Return (x, y) of the center of cell containing provided text 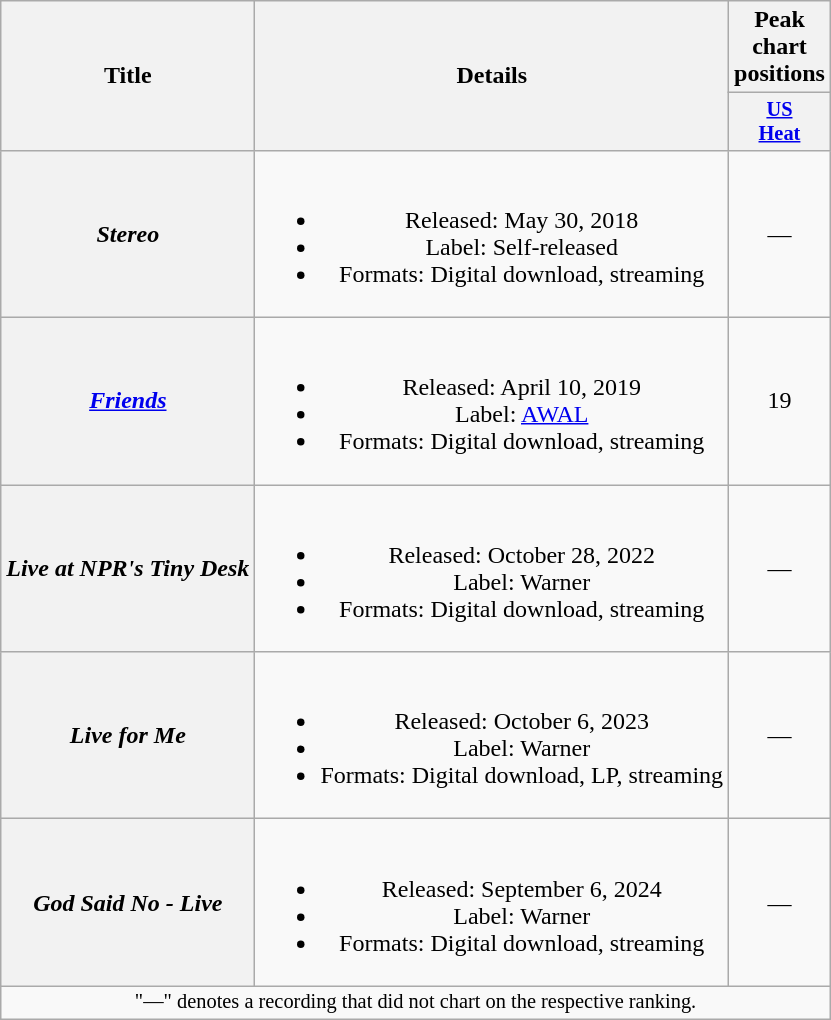
Released: October 28, 2022Label: WarnerFormats: Digital download, streaming (492, 568)
God Said No - Live (128, 902)
Released: September 6, 2024Label: WarnerFormats: Digital download, streaming (492, 902)
Friends (128, 402)
"—" denotes a recording that did not chart on the respective ranking. (416, 1003)
Released: May 30, 2018Label: Self-releasedFormats: Digital download, streaming (492, 234)
19 (780, 402)
Details (492, 76)
Live for Me (128, 736)
Stereo (128, 234)
Peak chart positions (780, 47)
USHeat (780, 122)
Released: April 10, 2019Label: AWALFormats: Digital download, streaming (492, 402)
Title (128, 76)
Live at NPR's Tiny Desk (128, 568)
Released: October 6, 2023Label: WarnerFormats: Digital download, LP, streaming (492, 736)
